Output the [x, y] coordinate of the center of the cell containing the given text.  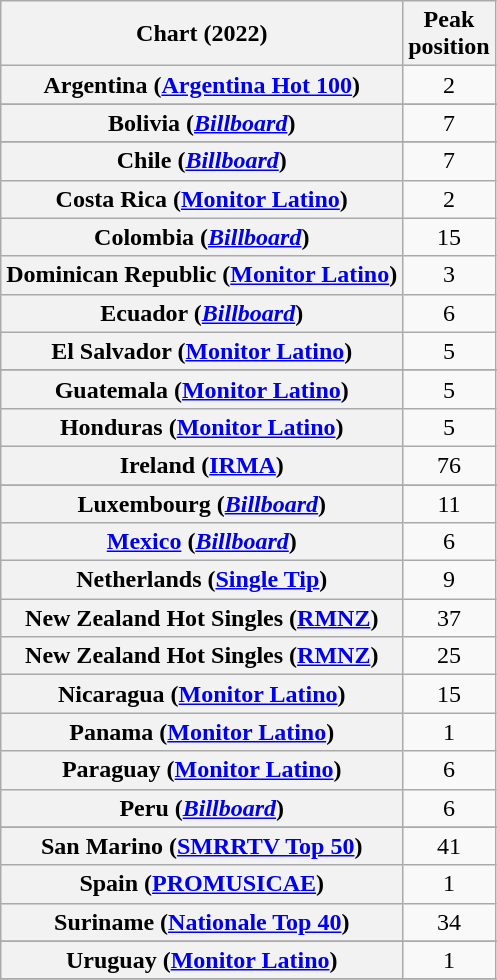
Netherlands (Single Tip) [202, 580]
Chart (2022) [202, 34]
Ecuador (Billboard) [202, 313]
Costa Rica (Monitor Latino) [202, 199]
Peru (Billboard) [202, 808]
11 [449, 503]
Dominican Republic (Monitor Latino) [202, 275]
3 [449, 275]
41 [449, 846]
Suriname (Nationale Top 40) [202, 922]
9 [449, 580]
Spain (PROMUSICAE) [202, 884]
Bolivia (Billboard) [202, 123]
37 [449, 618]
34 [449, 922]
Mexico (Billboard) [202, 542]
El Salvador (Monitor Latino) [202, 351]
Nicaragua (Monitor Latino) [202, 694]
76 [449, 465]
25 [449, 656]
Guatemala (Monitor Latino) [202, 389]
Peakposition [449, 34]
Honduras (Monitor Latino) [202, 427]
Paraguay (Monitor Latino) [202, 770]
Panama (Monitor Latino) [202, 732]
Ireland (IRMA) [202, 465]
Argentina (Argentina Hot 100) [202, 85]
Uruguay (Monitor Latino) [202, 960]
Chile (Billboard) [202, 161]
Luxembourg (Billboard) [202, 503]
San Marino (SMRRTV Top 50) [202, 846]
Colombia (Billboard) [202, 237]
